Pinpoint the cell where the given text exists, returning its [X, Y] midpoint coordinate. 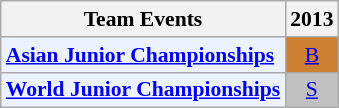
World Junior Championships [143, 90]
Asian Junior Championships [143, 55]
Team Events [143, 19]
B [312, 55]
2013 [312, 19]
S [312, 90]
